Capture the cell that displays the provided text and extract its (X, Y) central coordinate. 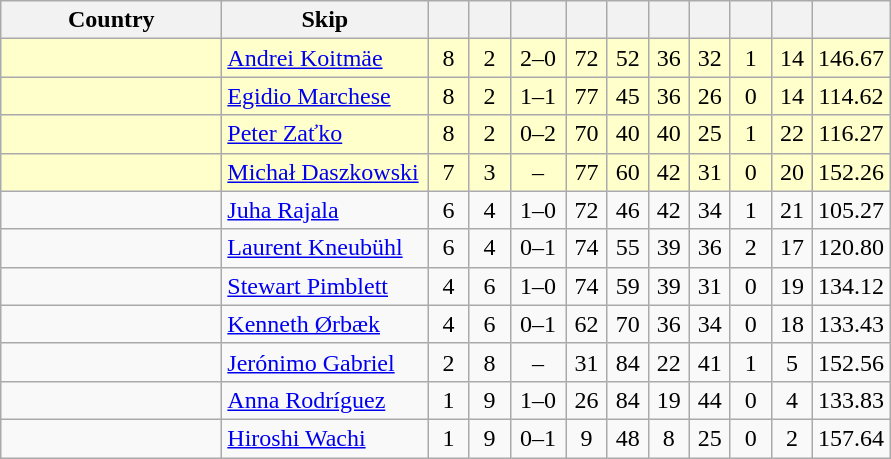
133.43 (850, 324)
48 (628, 438)
45 (628, 96)
Stewart Pimblett (325, 286)
Laurent Kneubühl (325, 248)
152.56 (850, 362)
17 (792, 248)
20 (792, 172)
32 (710, 58)
52 (628, 58)
60 (628, 172)
134.12 (850, 286)
Anna Rodríguez (325, 400)
116.27 (850, 134)
Country (112, 20)
Juha Rajala (325, 210)
3 (490, 172)
Peter Zaťko (325, 134)
7 (448, 172)
2–0 (538, 58)
133.83 (850, 400)
Kenneth Ørbæk (325, 324)
152.26 (850, 172)
18 (792, 324)
Andrei Koitmäe (325, 58)
21 (792, 210)
114.62 (850, 96)
44 (710, 400)
Skip (325, 20)
120.80 (850, 248)
55 (628, 248)
46 (628, 210)
105.27 (850, 210)
62 (586, 324)
Jerónimo Gabriel (325, 362)
Hiroshi Wachi (325, 438)
Michał Daszkowski (325, 172)
1–1 (538, 96)
5 (792, 362)
157.64 (850, 438)
146.67 (850, 58)
59 (628, 286)
Egidio Marchese (325, 96)
0–2 (538, 134)
41 (710, 362)
